Find where the given text appears and provide that cell's center as [X, Y] coordinate. 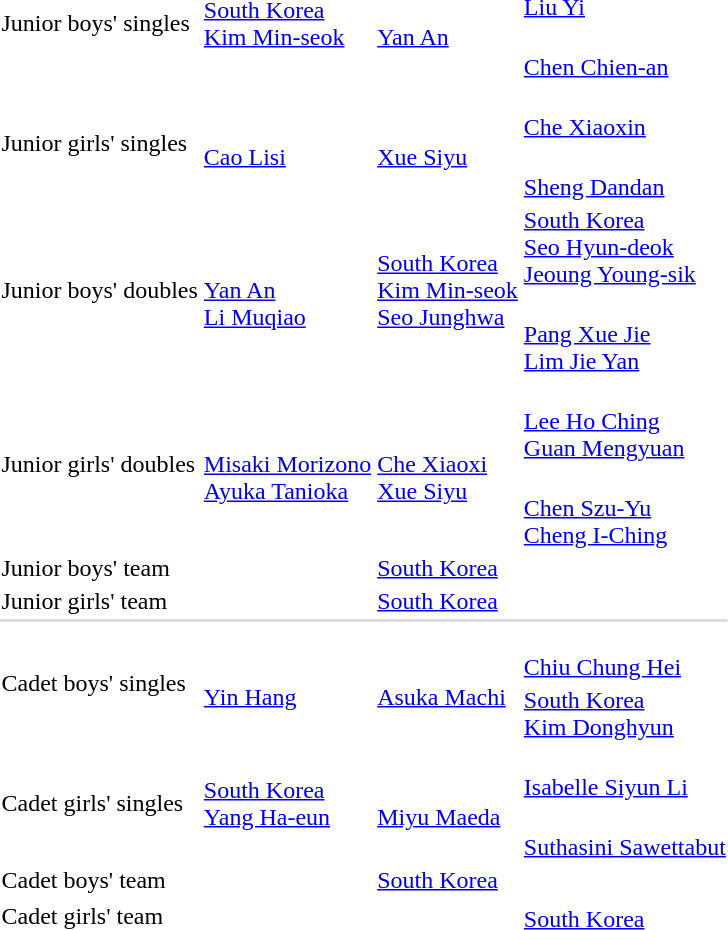
Suthasini Sawettabut [624, 834]
Miyu Maeda [448, 804]
Sheng Dandan [624, 174]
Xue Siyu [448, 144]
Che XiaoxiXue Siyu [448, 464]
Cao Lisi [287, 144]
Junior girls' doubles [100, 464]
Asuka Machi [448, 684]
Cadet boys' singles [100, 684]
Che Xiaoxin [624, 114]
Misaki MorizonoAyuka Tanioka [287, 464]
Chen Chien-an [624, 54]
Lee Ho ChingGuan Mengyuan [624, 421]
Cadet boys' team [100, 880]
Junior boys' team [100, 568]
Chiu Chung Hei [624, 654]
Yan AnLi Muqiao [287, 290]
Junior girls' singles [100, 144]
Yin Hang [287, 684]
Junior girls' team [100, 601]
South KoreaKim Donghyun [624, 714]
South KoreaSeo Hyun-deokJeoung Young-sik [624, 247]
Junior boys' doubles [100, 290]
South KoreaYang Ha-eun [287, 804]
Isabelle Siyun Li [624, 774]
Cadet girls' singles [100, 804]
South KoreaKim Min-seokSeo Junghwa [448, 290]
Chen Szu-YuCheng I-Ching [624, 508]
Pang Xue JieLim Jie Yan [624, 334]
